Provide the [x, y] coordinate of the cell's center where the given text is located.  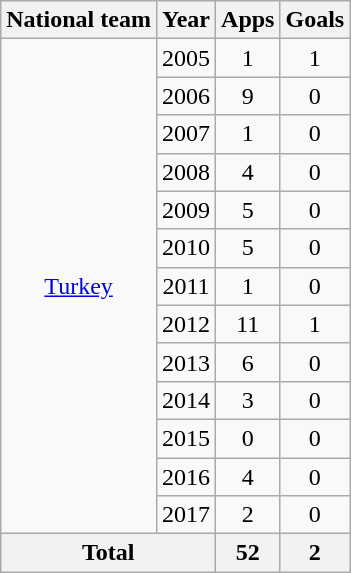
2010 [186, 248]
Apps [248, 20]
Year [186, 20]
2014 [186, 400]
11 [248, 324]
2007 [186, 134]
2012 [186, 324]
2005 [186, 58]
2017 [186, 515]
9 [248, 96]
Total [108, 553]
2009 [186, 210]
6 [248, 362]
3 [248, 400]
2013 [186, 362]
52 [248, 553]
2006 [186, 96]
Turkey [79, 286]
2011 [186, 286]
Goals [315, 20]
2015 [186, 438]
2016 [186, 477]
2008 [186, 172]
National team [79, 20]
